Extract the (X, Y) coordinate from the center of the cell holding the provided text.  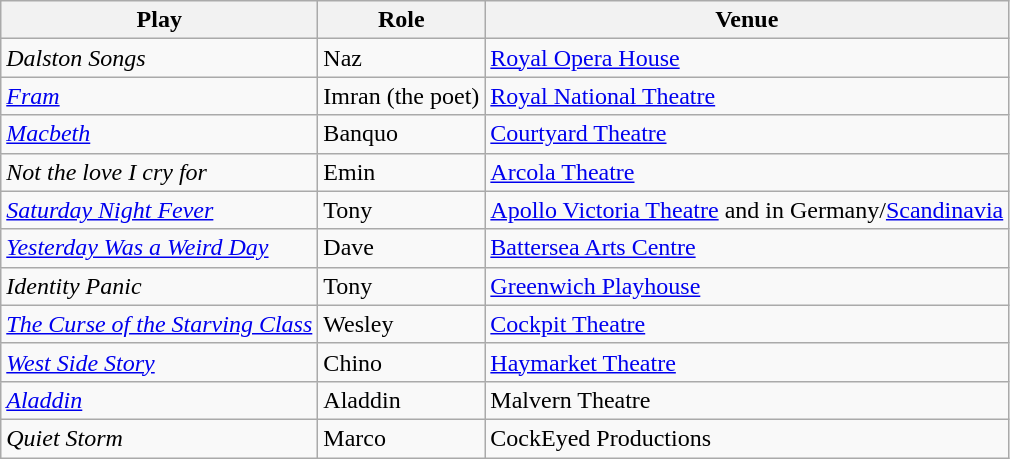
Emin (402, 172)
Royal Opera House (747, 58)
Wesley (402, 324)
Naz (402, 58)
Role (402, 20)
Yesterday Was a Weird Day (160, 248)
Quiet Storm (160, 438)
Play (160, 20)
Arcola Theatre (747, 172)
Chino (402, 362)
Venue (747, 20)
Saturday Night Fever (160, 210)
Dave (402, 248)
Battersea Arts Centre (747, 248)
Malvern Theatre (747, 400)
Banquo (402, 134)
Greenwich Playhouse (747, 286)
Not the love I cry for (160, 172)
Courtyard Theatre (747, 134)
Apollo Victoria Theatre and in Germany/Scandinavia (747, 210)
Dalston Songs (160, 58)
Haymarket Theatre (747, 362)
Identity Panic (160, 286)
Marco (402, 438)
Cockpit Theatre (747, 324)
West Side Story (160, 362)
CockEyed Productions (747, 438)
Imran (the poet) (402, 96)
The Curse of the Starving Class (160, 324)
Royal National Theatre (747, 96)
Macbeth (160, 134)
Fram (160, 96)
